Scan for the cell matching the given text and deliver its [x, y] coordinate at center. 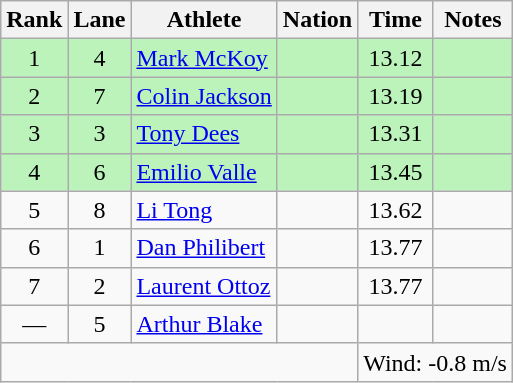
13.12 [396, 58]
Tony Dees [204, 134]
13.31 [396, 134]
Li Tong [204, 210]
Notes [472, 20]
Arthur Blake [204, 324]
13.45 [396, 172]
Laurent Ottoz [204, 286]
Nation [317, 20]
Wind: -0.8 m/s [436, 362]
Rank [34, 20]
Mark McKoy [204, 58]
Lane [100, 20]
Emilio Valle [204, 172]
13.62 [396, 210]
Colin Jackson [204, 96]
Athlete [204, 20]
8 [100, 210]
Time [396, 20]
13.19 [396, 96]
— [34, 324]
Dan Philibert [204, 248]
